Search for the cell housing the specified text and yield its (X, Y) center coordinate. 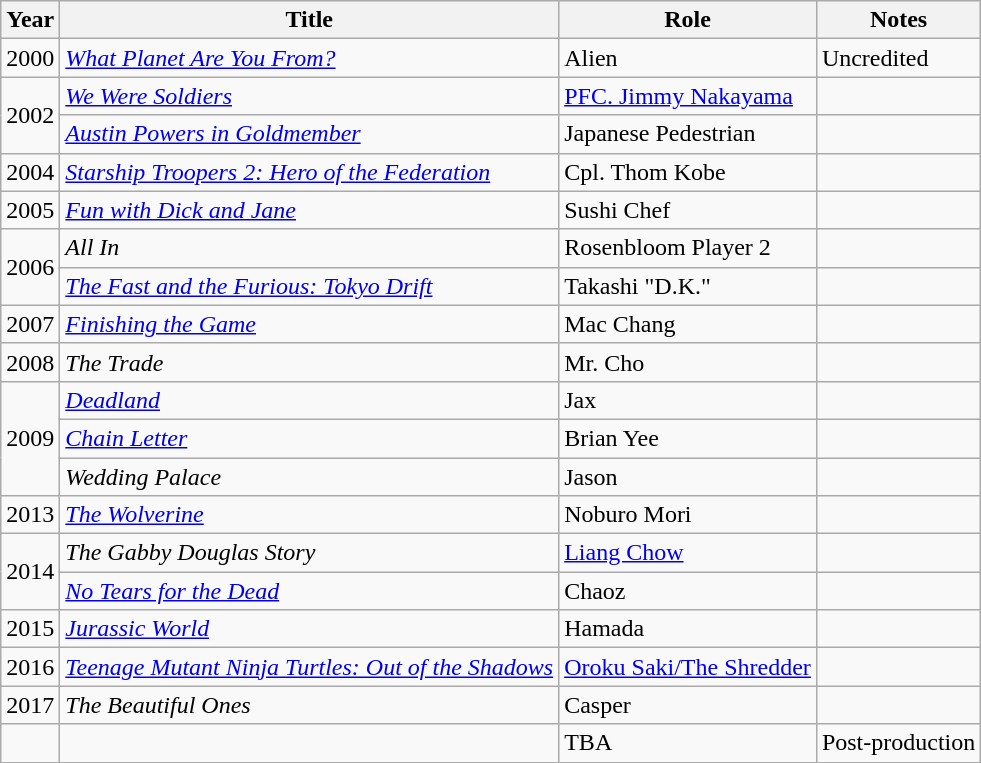
Oroku Saki/The Shredder (688, 667)
Noburo Mori (688, 515)
Sushi Chef (688, 210)
Rosenbloom Player 2 (688, 248)
Japanese Pedestrian (688, 134)
Starship Troopers 2: Hero of the Federation (310, 172)
Uncredited (898, 58)
The Trade (310, 362)
PFC. Jimmy Nakayama (688, 96)
2002 (30, 115)
Post-production (898, 743)
Finishing the Game (310, 324)
2016 (30, 667)
Brian Yee (688, 438)
2000 (30, 58)
Deadland (310, 400)
Role (688, 20)
Fun with Dick and Jane (310, 210)
Chain Letter (310, 438)
We Were Soldiers (310, 96)
2007 (30, 324)
Chaoz (688, 591)
The Wolverine (310, 515)
2004 (30, 172)
Mr. Cho (688, 362)
Title (310, 20)
Cpl. Thom Kobe (688, 172)
The Beautiful Ones (310, 705)
2015 (30, 629)
2005 (30, 210)
2006 (30, 267)
What Planet Are You From? (310, 58)
The Gabby Douglas Story (310, 553)
2009 (30, 438)
Hamada (688, 629)
Takashi "D.K." (688, 286)
Austin Powers in Goldmember (310, 134)
Alien (688, 58)
The Fast and the Furious: Tokyo Drift (310, 286)
Mac Chang (688, 324)
2014 (30, 572)
All In (310, 248)
Jason (688, 477)
2008 (30, 362)
Year (30, 20)
2017 (30, 705)
Wedding Palace (310, 477)
Liang Chow (688, 553)
No Tears for the Dead (310, 591)
Notes (898, 20)
TBA (688, 743)
Jax (688, 400)
Jurassic World (310, 629)
2013 (30, 515)
Casper (688, 705)
Teenage Mutant Ninja Turtles: Out of the Shadows (310, 667)
